Determine the (X, Y) coordinate at the center of the cell enclosing the given text.  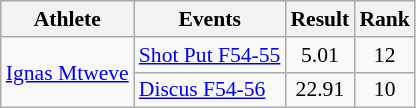
12 (384, 55)
Discus F54-56 (210, 90)
22.91 (320, 90)
Events (210, 19)
10 (384, 90)
Ignas Mtweve (68, 72)
Athlete (68, 19)
5.01 (320, 55)
Result (320, 19)
Shot Put F54-55 (210, 55)
Rank (384, 19)
